Identify which cell holds the provided text, then report its [X, Y] central coordinate. 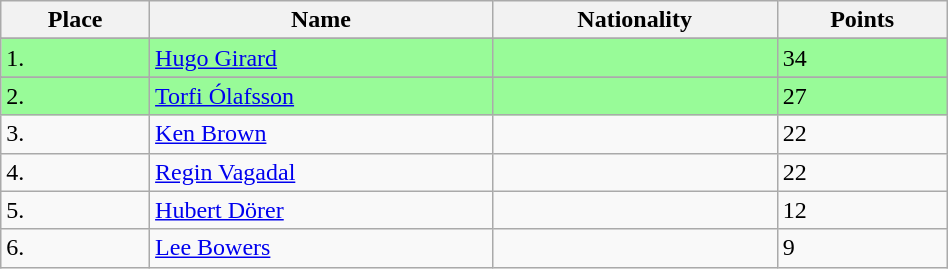
3. [76, 134]
Regin Vagadal [322, 172]
Name [322, 20]
6. [76, 248]
Points [862, 20]
5. [76, 210]
2. [76, 96]
1. [76, 58]
12 [862, 210]
4. [76, 172]
Hubert Dörer [322, 210]
Lee Bowers [322, 248]
9 [862, 248]
34 [862, 58]
Torfi Ólafsson [322, 96]
Hugo Girard [322, 58]
Place [76, 20]
Nationality [634, 20]
Ken Brown [322, 134]
27 [862, 96]
